Search for the cell housing the specified text and yield its (x, y) center coordinate. 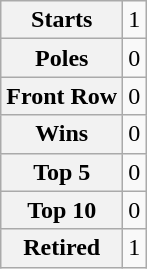
Front Row (62, 96)
Retired (62, 248)
Top 5 (62, 172)
Top 10 (62, 210)
Starts (62, 20)
Poles (62, 58)
Wins (62, 134)
